Return the [x, y] coordinate for the center point of the cell that contains the specified text.  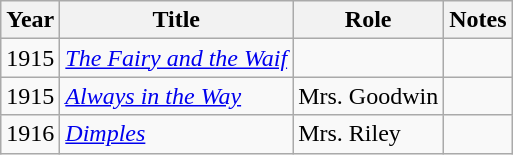
Dimples [176, 134]
Title [176, 20]
Year [30, 20]
Mrs. Riley [368, 134]
Mrs. Goodwin [368, 96]
1916 [30, 134]
Notes [478, 20]
Role [368, 20]
The Fairy and the Waif [176, 58]
Always in the Way [176, 96]
